Return the [X, Y] coordinate for the center point of the cell that contains the specified text.  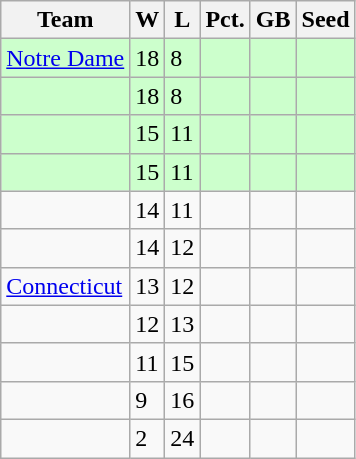
24 [182, 438]
Connecticut [66, 286]
L [182, 20]
16 [182, 400]
Pct. [225, 20]
GB [273, 20]
Notre Dame [66, 58]
Seed [326, 20]
Team [66, 20]
9 [148, 400]
W [148, 20]
2 [148, 438]
